Capture the cell that displays the provided text and extract its (X, Y) central coordinate. 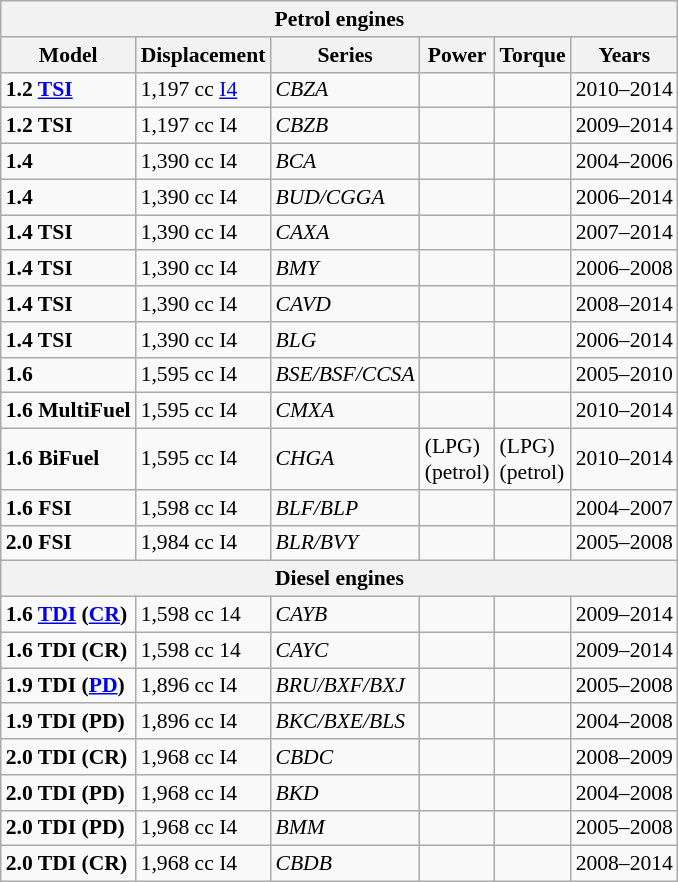
CBDB (344, 864)
BLG (344, 340)
BMY (344, 269)
CAYB (344, 615)
CHGA (344, 460)
1,598 cc I4 (204, 508)
Diesel engines (340, 579)
1.6 (68, 375)
2008–2009 (624, 757)
CAYC (344, 650)
CBZA (344, 90)
Displacement (204, 55)
1,984 cc I4 (204, 543)
CAVD (344, 304)
BKC/BXE/BLS (344, 722)
CMXA (344, 411)
BLR/BVY (344, 543)
BLF/BLP (344, 508)
CBDC (344, 757)
Series (344, 55)
BMM (344, 828)
CAXA (344, 233)
Torque (533, 55)
2.0 FSI (68, 543)
Model (68, 55)
1.6 MultiFuel (68, 411)
CBZB (344, 126)
BKD (344, 793)
2004–2006 (624, 162)
1.6 FSI (68, 508)
2004–2007 (624, 508)
1.6 BiFuel (68, 460)
BRU/BXF/BXJ (344, 686)
Years (624, 55)
2005–2010 (624, 375)
Petrol engines (340, 19)
BCA (344, 162)
2006–2008 (624, 269)
BSE/BSF/CCSA (344, 375)
2007–2014 (624, 233)
Power (458, 55)
BUD/CGGA (344, 197)
